Locate the cell with the specified text and output its (X, Y) center coordinate. 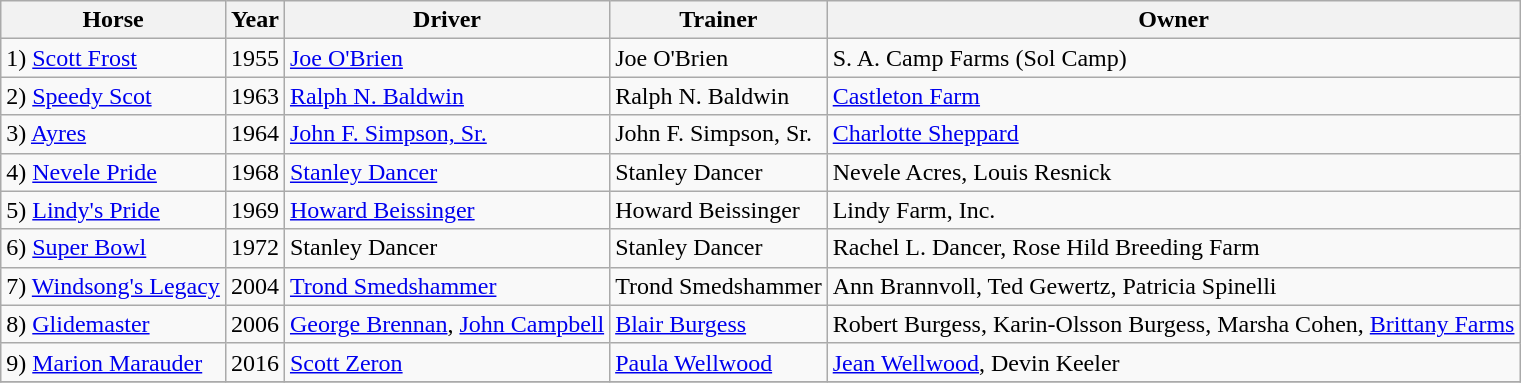
Robert Burgess, Karin-Olsson Burgess, Marsha Cohen, Brittany Farms (1174, 324)
1968 (254, 172)
1) Scott Frost (114, 58)
3) Ayres (114, 134)
Lindy Farm, Inc. (1174, 210)
Jean Wellwood, Devin Keeler (1174, 362)
Horse (114, 20)
Ann Brannvoll, Ted Gewertz, Patricia Spinelli (1174, 286)
1972 (254, 248)
Charlotte Sheppard (1174, 134)
5) Lindy's Pride (114, 210)
6) Super Bowl (114, 248)
2004 (254, 286)
8) Glidemaster (114, 324)
Year (254, 20)
Trainer (719, 20)
Owner (1174, 20)
7) Windsong's Legacy (114, 286)
2016 (254, 362)
Scott Zeron (446, 362)
Rachel L. Dancer, Rose Hild Breeding Farm (1174, 248)
4) Nevele Pride (114, 172)
1969 (254, 210)
Driver (446, 20)
2) Speedy Scot (114, 96)
Castleton Farm (1174, 96)
George Brennan, John Campbell (446, 324)
1964 (254, 134)
Paula Wellwood (719, 362)
1955 (254, 58)
9) Marion Marauder (114, 362)
1963 (254, 96)
S. A. Camp Farms (Sol Camp) (1174, 58)
Blair Burgess (719, 324)
2006 (254, 324)
Nevele Acres, Louis Resnick (1174, 172)
